From the cell containing the given text, extract its center point as (x, y) coordinate. 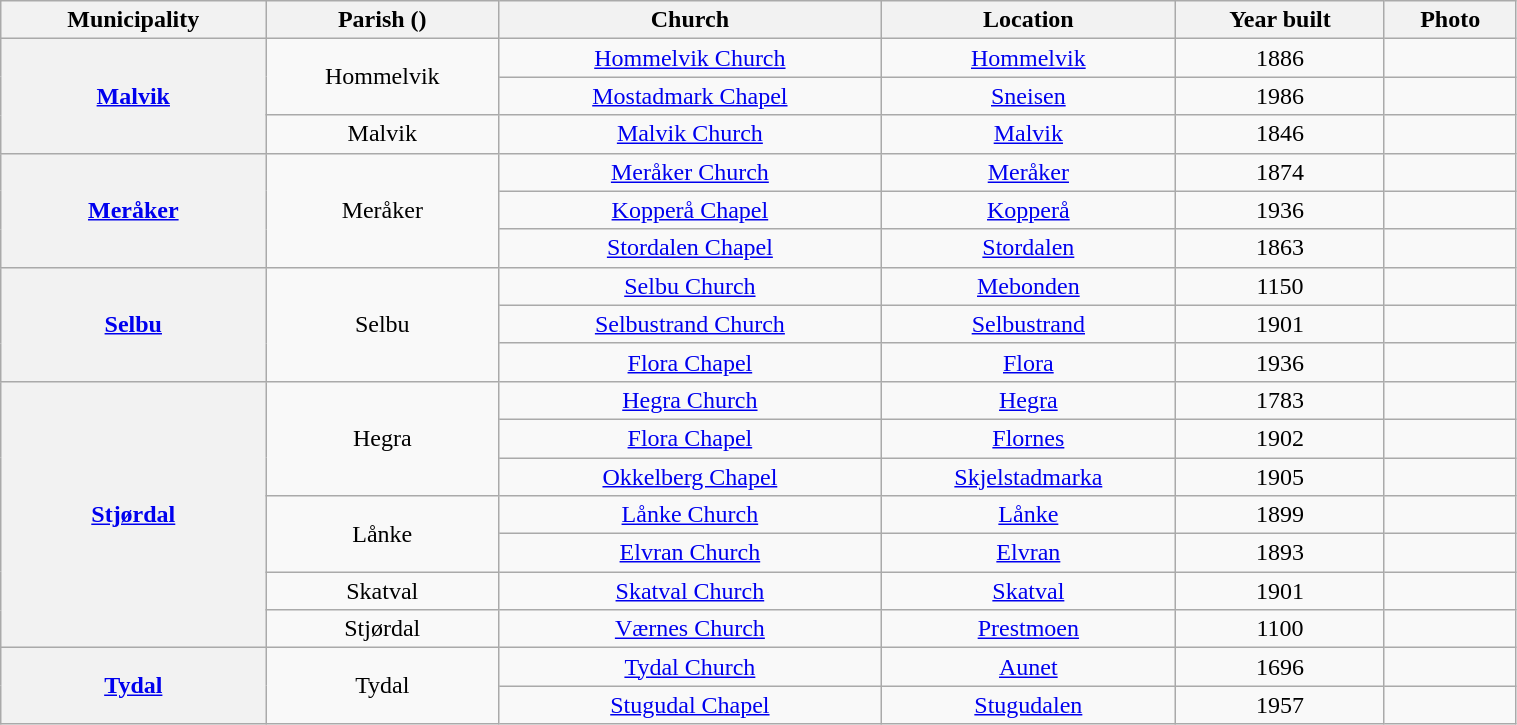
1696 (1280, 667)
1986 (1280, 96)
1899 (1280, 515)
1863 (1280, 248)
Mostadmark Chapel (690, 96)
1100 (1280, 629)
Kopperå (1028, 210)
Stugudalen (1028, 705)
Stugudal Chapel (690, 705)
Selbustrand (1028, 324)
Elvran (1028, 553)
1846 (1280, 134)
Municipality (134, 20)
1886 (1280, 58)
Okkelberg Chapel (690, 477)
Parish () (382, 20)
1893 (1280, 553)
1957 (1280, 705)
1902 (1280, 438)
Flornes (1028, 438)
Photo (1450, 20)
Selbustrand Church (690, 324)
Meråker Church (690, 172)
Stordalen (1028, 248)
Hegra Church (690, 400)
Stordalen Chapel (690, 248)
Malvik Church (690, 134)
Hommelvik Church (690, 58)
Mebonden (1028, 286)
Elvran Church (690, 553)
Location (1028, 20)
1783 (1280, 400)
Skjelstadmarka (1028, 477)
Værnes Church (690, 629)
Prestmoen (1028, 629)
1874 (1280, 172)
Selbu Church (690, 286)
Sneisen (1028, 96)
1150 (1280, 286)
Skatval Church (690, 591)
Flora (1028, 362)
Lånke Church (690, 515)
1905 (1280, 477)
Aunet (1028, 667)
Year built (1280, 20)
Kopperå Chapel (690, 210)
Church (690, 20)
Tydal Church (690, 667)
